For the text-containing cell, return its midpoint in (x, y) coordinate format. 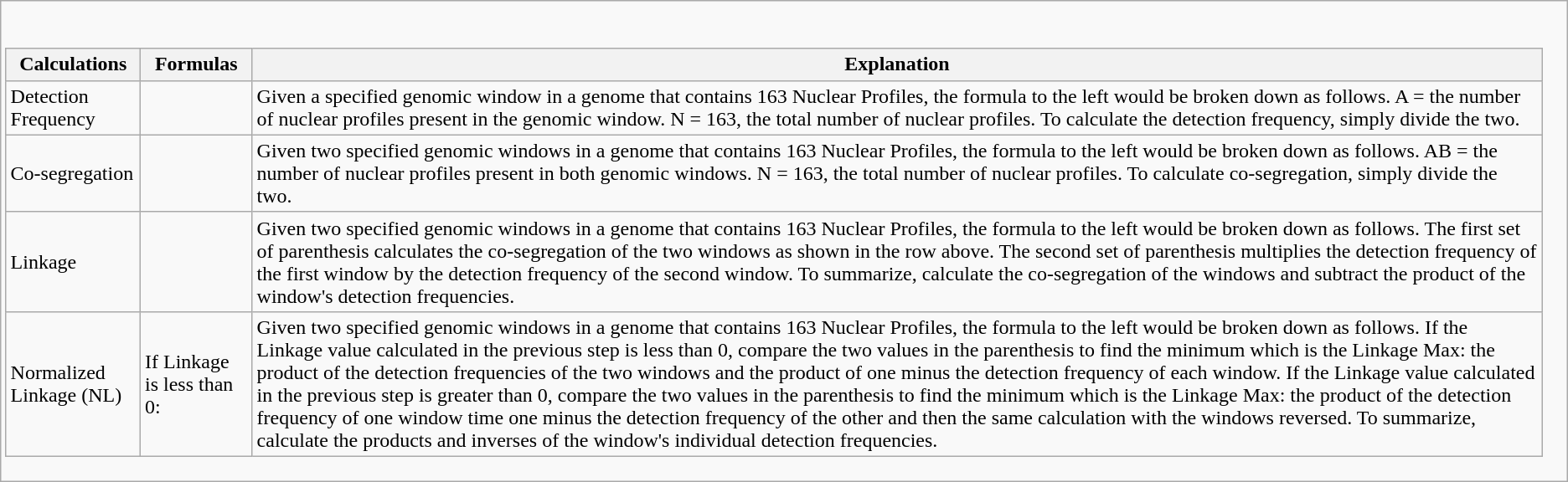
Normalized Linkage (NL) (73, 383)
Formulas (197, 64)
Calculations (73, 64)
Explanation (897, 64)
Co-segregation (73, 173)
Detection Frequency (73, 107)
Linkage (73, 261)
If Linkage is less than 0: (197, 383)
